Find where the given text appears and provide that cell's center as (x, y) coordinate. 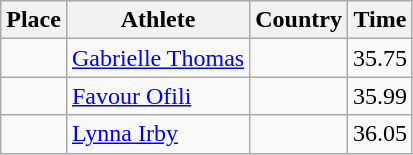
Time (380, 20)
Favour Ofili (158, 96)
36.05 (380, 134)
Lynna Irby (158, 134)
35.99 (380, 96)
Athlete (158, 20)
Place (34, 20)
Country (299, 20)
Gabrielle Thomas (158, 58)
35.75 (380, 58)
